Identify which cell holds the provided text, then report its [X, Y] central coordinate. 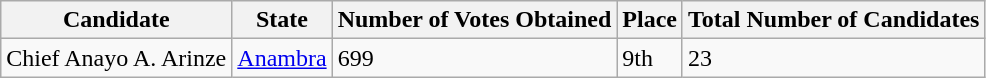
Total Number of Candidates [833, 20]
Chief Anayo A. Arinze [116, 58]
State [282, 20]
23 [833, 58]
699 [474, 58]
Candidate [116, 20]
Number of Votes Obtained [474, 20]
Anambra [282, 58]
9th [650, 58]
Place [650, 20]
